Return [X, Y] of the center of cell containing provided text 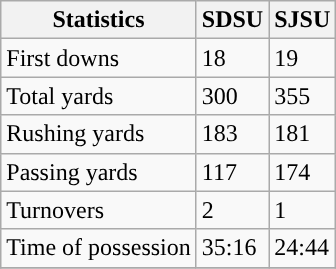
Time of possession [99, 248]
Rushing yards [99, 134]
SDSU [232, 20]
355 [302, 96]
2 [232, 210]
Turnovers [99, 210]
18 [232, 58]
Total yards [99, 96]
24:44 [302, 248]
First downs [99, 58]
117 [232, 172]
1 [302, 210]
181 [302, 134]
SJSU [302, 20]
183 [232, 134]
Statistics [99, 20]
19 [302, 58]
174 [302, 172]
300 [232, 96]
35:16 [232, 248]
Passing yards [99, 172]
